Find where the given text appears and provide that cell's center as (X, Y) coordinate. 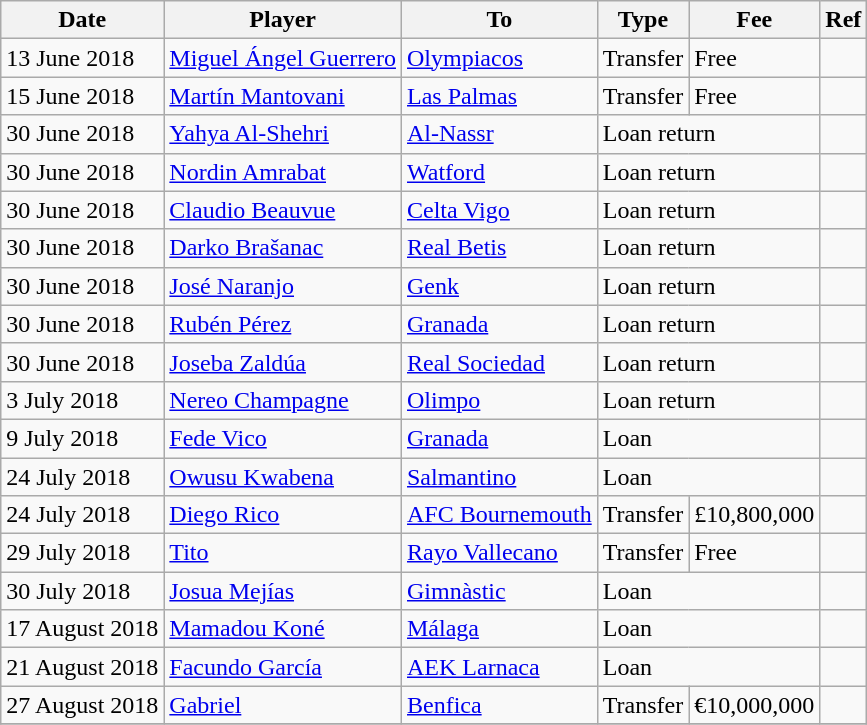
AEK Larnaca (499, 667)
Fede Vico (283, 438)
Facundo García (283, 667)
Darko Brašanac (283, 248)
27 August 2018 (82, 705)
Diego Rico (283, 515)
Real Sociedad (499, 362)
Yahya Al-Shehri (283, 134)
9 July 2018 (82, 438)
Player (283, 20)
Genk (499, 286)
15 June 2018 (82, 96)
Rayo Vallecano (499, 553)
Claudio Beauvue (283, 210)
Date (82, 20)
17 August 2018 (82, 629)
£10,800,000 (754, 515)
Tito (283, 553)
Benfica (499, 705)
Rubén Pérez (283, 324)
Miguel Ángel Guerrero (283, 58)
Type (643, 20)
Olimpo (499, 400)
3 July 2018 (82, 400)
Owusu Kwabena (283, 477)
Olympiacos (499, 58)
Ref (844, 20)
Salmantino (499, 477)
Celta Vigo (499, 210)
30 July 2018 (82, 591)
Nereo Champagne (283, 400)
Gimnàstic (499, 591)
Josua Mejías (283, 591)
Mamadou Koné (283, 629)
Al-Nassr (499, 134)
13 June 2018 (82, 58)
€10,000,000 (754, 705)
José Naranjo (283, 286)
Las Palmas (499, 96)
29 July 2018 (82, 553)
Real Betis (499, 248)
Fee (754, 20)
Watford (499, 172)
AFC Bournemouth (499, 515)
Málaga (499, 629)
Nordin Amrabat (283, 172)
Martín Mantovani (283, 96)
Joseba Zaldúa (283, 362)
21 August 2018 (82, 667)
Gabriel (283, 705)
To (499, 20)
